Return the (x, y) coordinate for the center point of the cell that contains the specified text.  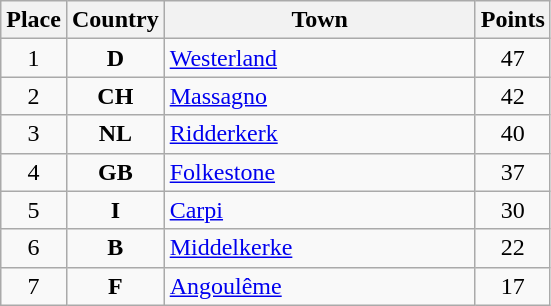
47 (512, 58)
17 (512, 286)
I (115, 210)
B (115, 248)
GB (115, 172)
22 (512, 248)
NL (115, 134)
Country (115, 20)
Town (320, 20)
Place (34, 20)
Westerland (320, 58)
Folkestone (320, 172)
30 (512, 210)
3 (34, 134)
Massagno (320, 96)
2 (34, 96)
Angoulême (320, 286)
7 (34, 286)
5 (34, 210)
Points (512, 20)
Middelkerke (320, 248)
42 (512, 96)
Ridderkerk (320, 134)
D (115, 58)
Carpi (320, 210)
37 (512, 172)
40 (512, 134)
CH (115, 96)
6 (34, 248)
4 (34, 172)
1 (34, 58)
F (115, 286)
